Return the (x, y) coordinate for the center point of the cell that contains the specified text.  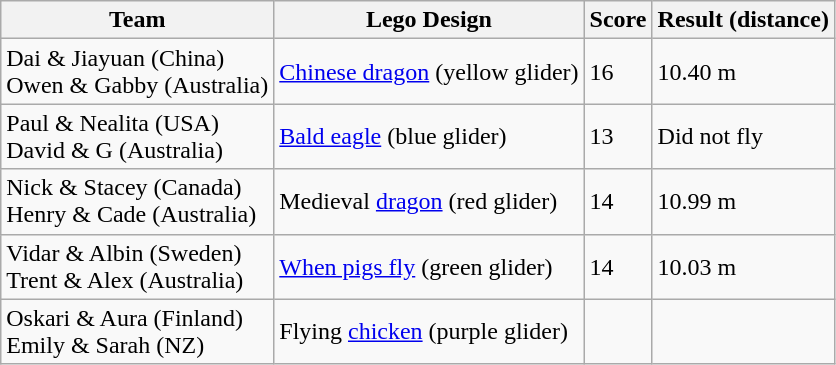
Lego Design (429, 20)
Flying chicken (purple glider) (429, 332)
Nick & Stacey (Canada)Henry & Cade (Australia) (138, 202)
Score (618, 20)
16 (618, 72)
When pigs fly (green glider) (429, 266)
Chinese dragon (yellow glider) (429, 72)
13 (618, 136)
Oskari & Aura (Finland)Emily & Sarah (NZ) (138, 332)
Bald eagle (blue glider) (429, 136)
Team (138, 20)
Dai & Jiayuan (China)Owen & Gabby (Australia) (138, 72)
Paul & Nealita (USA)David & G (Australia) (138, 136)
Did not fly (743, 136)
Result (distance) (743, 20)
10.03 m (743, 266)
Vidar & Albin (Sweden)Trent & Alex (Australia) (138, 266)
10.40 m (743, 72)
10.99 m (743, 202)
Medieval dragon (red glider) (429, 202)
